For the text-containing cell, return its midpoint in (x, y) coordinate format. 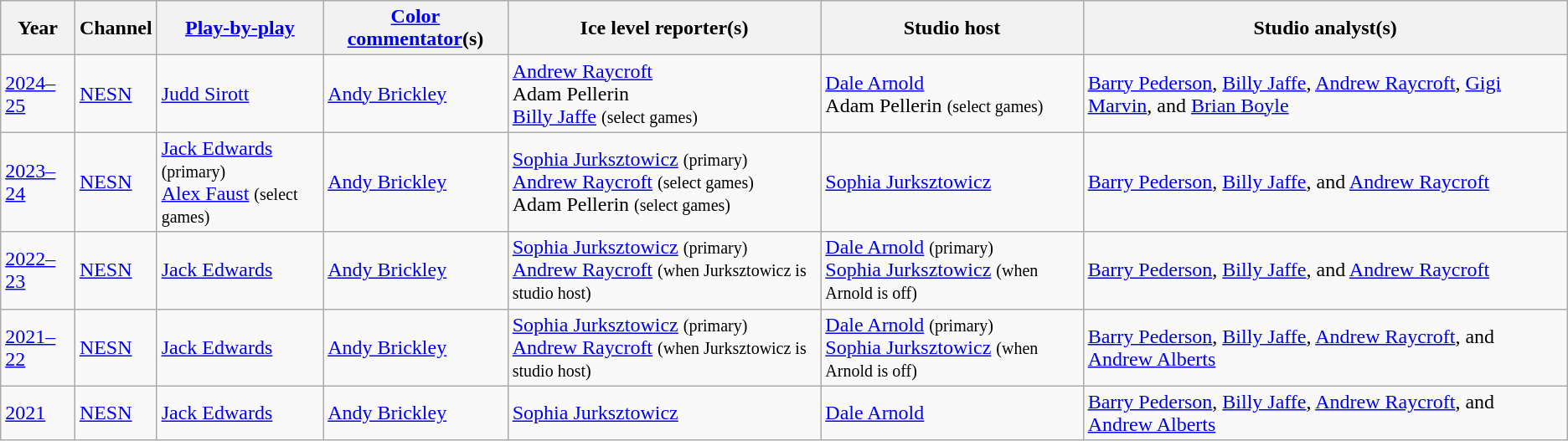
Channel (116, 28)
Jack Edwards (primary)Alex Faust (select games) (240, 182)
2022–23 (39, 270)
2023–24 (39, 182)
2024–25 (39, 94)
Dale ArnoldAdam Pellerin (select games) (952, 94)
2021 (39, 413)
Year (39, 28)
2021–22 (39, 347)
Ice level reporter(s) (664, 28)
Studio host (952, 28)
Color commentator(s) (415, 28)
Studio analyst(s) (1325, 28)
Sophia Jurksztowicz (primary)Andrew Raycroft (select games)Adam Pellerin (select games) (664, 182)
Judd Sirott (240, 94)
Barry Pederson, Billy Jaffe, Andrew Raycroft, Gigi Marvin, and Brian Boyle (1325, 94)
Andrew RaycroftAdam PellerinBilly Jaffe (select games) (664, 94)
Play-by-play (240, 28)
Dale Arnold (952, 413)
